Capture the cell that displays the provided text and extract its [X, Y] central coordinate. 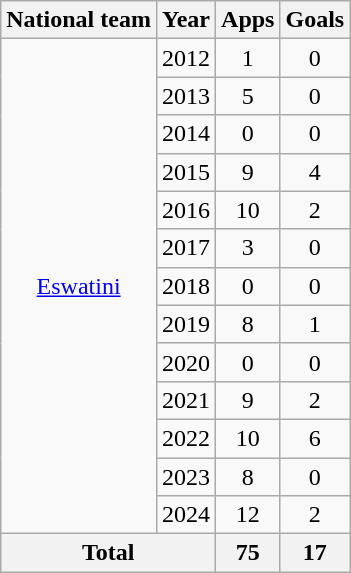
2019 [186, 324]
6 [315, 438]
Apps [248, 20]
5 [248, 96]
Year [186, 20]
2014 [186, 134]
2017 [186, 248]
2016 [186, 210]
National team [79, 20]
Goals [315, 20]
2024 [186, 515]
Total [108, 553]
75 [248, 553]
2023 [186, 477]
2012 [186, 58]
17 [315, 553]
2020 [186, 362]
2018 [186, 286]
2015 [186, 172]
Eswatini [79, 286]
3 [248, 248]
12 [248, 515]
2021 [186, 400]
4 [315, 172]
2013 [186, 96]
2022 [186, 438]
